Pinpoint the cell where the given text exists, returning its (X, Y) midpoint coordinate. 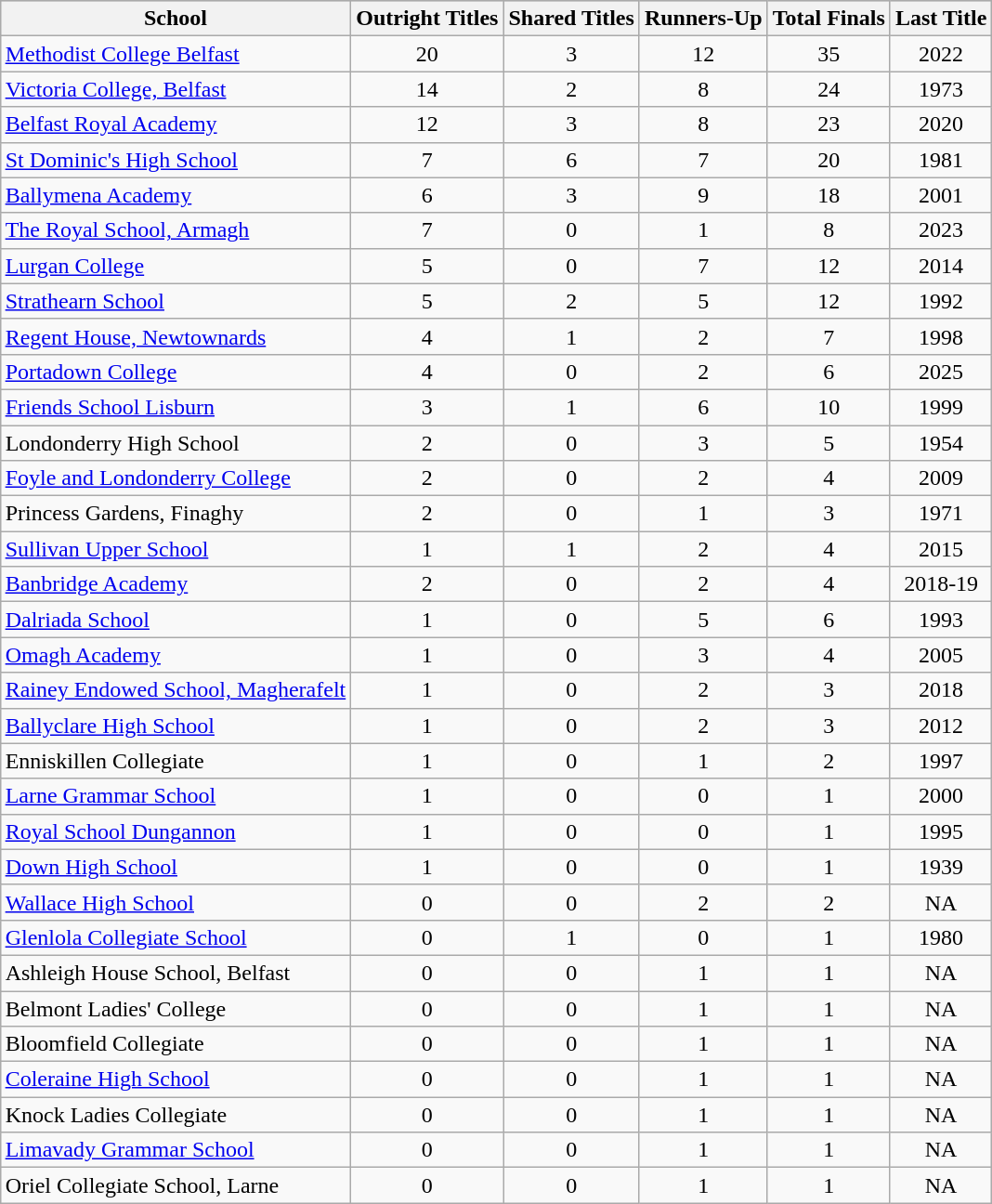
Bloomfield Collegiate (176, 1044)
Lurgan College (176, 266)
1971 (941, 514)
1998 (941, 336)
Dalriada School (176, 620)
Wallace High School (176, 902)
2018-19 (941, 584)
2012 (941, 726)
Rainey Endowed School, Magherafelt (176, 690)
Belmont Ladies' College (176, 1008)
Glenlola Collegiate School (176, 937)
2001 (941, 195)
Shared Titles (571, 19)
1992 (941, 301)
Princess Gardens, Finaghy (176, 514)
1995 (941, 831)
St Dominic's High School (176, 160)
2023 (941, 230)
Banbridge Academy (176, 584)
Londonderry High School (176, 443)
1999 (941, 407)
1980 (941, 937)
2000 (941, 796)
Sullivan Upper School (176, 549)
Royal School Dungannon (176, 831)
1939 (941, 867)
The Royal School, Armagh (176, 230)
Runners-Up (703, 19)
2018 (941, 690)
2022 (941, 54)
Larne Grammar School (176, 796)
1981 (941, 160)
Ashleigh House School, Belfast (176, 973)
Regent House, Newtownards (176, 336)
Enniskillen Collegiate (176, 761)
Methodist College Belfast (176, 54)
Portadown College (176, 372)
Victoria College, Belfast (176, 89)
Ballyclare High School (176, 726)
1973 (941, 89)
Strathearn School (176, 301)
Total Finals (829, 19)
14 (427, 89)
2009 (941, 478)
2015 (941, 549)
1954 (941, 443)
23 (829, 124)
Foyle and Londonderry College (176, 478)
Last Title (941, 19)
Limavady Grammar School (176, 1150)
1993 (941, 620)
2005 (941, 655)
Ballymena Academy (176, 195)
Omagh Academy (176, 655)
9 (703, 195)
24 (829, 89)
18 (829, 195)
2020 (941, 124)
Down High School (176, 867)
Friends School Lisburn (176, 407)
10 (829, 407)
2025 (941, 372)
Oriel Collegiate School, Larne (176, 1185)
Knock Ladies Collegiate (176, 1115)
School (176, 19)
Coleraine High School (176, 1080)
1997 (941, 761)
2014 (941, 266)
35 (829, 54)
Outright Titles (427, 19)
Belfast Royal Academy (176, 124)
